Return the (x, y) coordinate for the center point of the cell that contains the specified text.  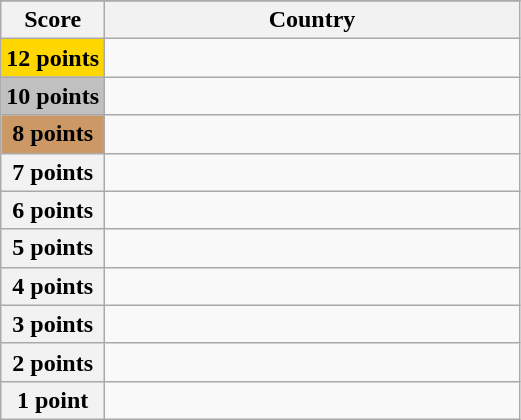
5 points (53, 248)
Country (312, 20)
1 point (53, 400)
7 points (53, 172)
3 points (53, 324)
6 points (53, 210)
2 points (53, 362)
10 points (53, 96)
12 points (53, 58)
Score (53, 20)
8 points (53, 134)
4 points (53, 286)
